Scan for the cell matching the given text and deliver its (X, Y) coordinate at center. 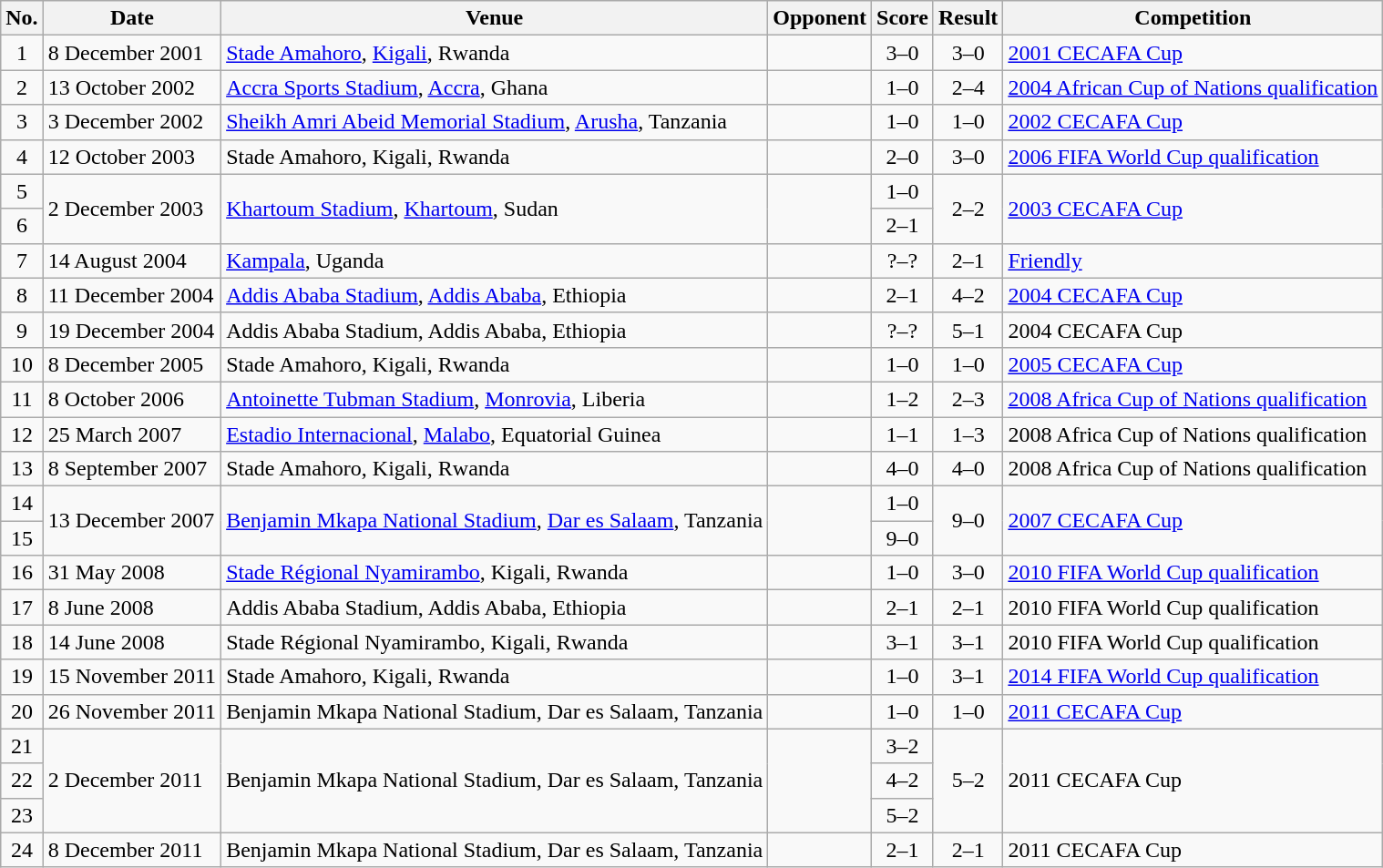
2006 FIFA World Cup qualification (1193, 157)
2007 CECAFA Cup (1193, 521)
2001 CECAFA Cup (1193, 53)
2 December 2003 (131, 209)
2–0 (903, 157)
Friendly (1193, 260)
19 December 2004 (131, 330)
2002 CECAFA Cup (1193, 122)
11 December 2004 (131, 295)
7 (22, 260)
Sheikh Amri Abeid Memorial Stadium, Arusha, Tanzania (495, 122)
No. (22, 18)
1 (22, 53)
Opponent (820, 18)
10 (22, 364)
13 October 2002 (131, 87)
2–3 (968, 399)
Khartoum Stadium, Khartoum, Sudan (495, 209)
14 June 2008 (131, 642)
25 March 2007 (131, 434)
2 (22, 87)
3–2 (903, 746)
8 December 2005 (131, 364)
9 (22, 330)
18 (22, 642)
2 December 2011 (131, 781)
26 November 2011 (131, 711)
16 (22, 573)
20 (22, 711)
2005 CECAFA Cup (1193, 364)
8 June 2008 (131, 608)
1–2 (903, 399)
14 August 2004 (131, 260)
Estadio Internacional, Malabo, Equatorial Guinea (495, 434)
8 December 2011 (131, 850)
8 December 2001 (131, 53)
17 (22, 608)
Antoinette Tubman Stadium, Monrovia, Liberia (495, 399)
21 (22, 746)
31 May 2008 (131, 573)
13 (22, 469)
15 (22, 538)
14 (22, 504)
1–3 (968, 434)
Competition (1193, 18)
12 (22, 434)
5 (22, 191)
2014 FIFA World Cup qualification (1193, 677)
Venue (495, 18)
Result (968, 18)
3 December 2002 (131, 122)
2003 CECAFA Cup (1193, 209)
4 (22, 157)
Accra Sports Stadium, Accra, Ghana (495, 87)
8 (22, 295)
6 (22, 226)
1–1 (903, 434)
13 December 2007 (131, 521)
2–4 (968, 87)
8 September 2007 (131, 469)
15 November 2011 (131, 677)
19 (22, 677)
8 October 2006 (131, 399)
24 (22, 850)
2–2 (968, 209)
12 October 2003 (131, 157)
5–1 (968, 330)
23 (22, 815)
11 (22, 399)
Score (903, 18)
22 (22, 781)
2004 African Cup of Nations qualification (1193, 87)
3 (22, 122)
Date (131, 18)
Kampala, Uganda (495, 260)
